Capture the cell that displays the provided text and extract its [X, Y] central coordinate. 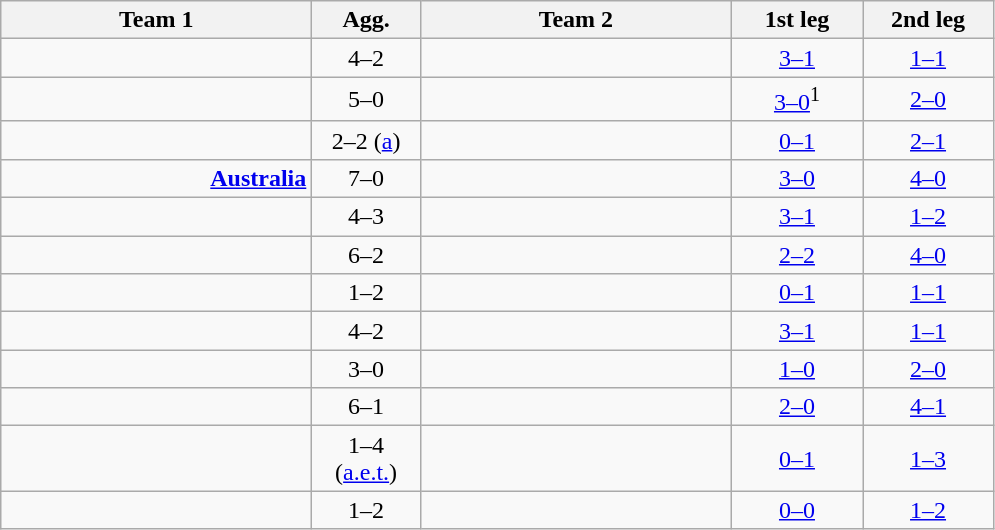
6–1 [366, 407]
2–2 [796, 255]
1–0 [796, 369]
7–0 [366, 178]
6–2 [366, 255]
3–01 [796, 100]
0–0 [796, 510]
4–1 [928, 407]
2nd leg [928, 20]
Australia [156, 178]
1st leg [796, 20]
1–3 [928, 458]
5–0 [366, 100]
Team 2 [576, 20]
4–3 [366, 217]
Team 1 [156, 20]
Agg. [366, 20]
2–1 [928, 140]
1–4 (a.e.t.) [366, 458]
2–2 (a) [366, 140]
